From the cell containing the given text, extract its center point as [X, Y] coordinate. 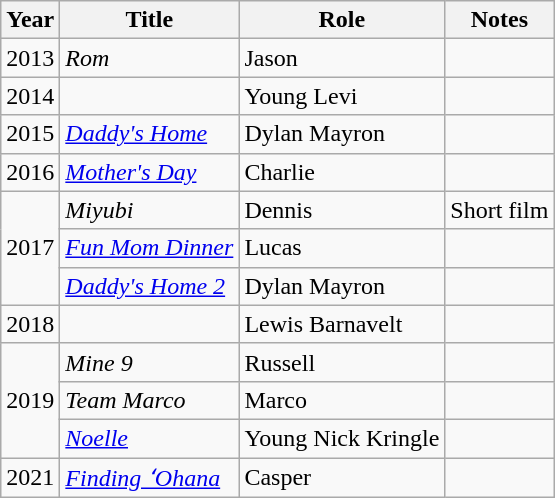
Role [342, 20]
Daddy's Home 2 [150, 286]
Short film [500, 210]
Miyubi [150, 210]
Russell [342, 362]
Mine 9 [150, 362]
Noelle [150, 438]
Young Levi [342, 96]
Jason [342, 58]
Lucas [342, 248]
Lewis Barnavelt [342, 324]
Charlie [342, 172]
Title [150, 20]
Fun Mom Dinner [150, 248]
Dennis [342, 210]
2014 [30, 96]
2013 [30, 58]
Daddy's Home [150, 134]
Mother's Day [150, 172]
Team Marco [150, 400]
2016 [30, 172]
2017 [30, 248]
Year [30, 20]
Rom [150, 58]
Marco [342, 400]
Notes [500, 20]
2021 [30, 478]
2018 [30, 324]
Finding ʻOhana [150, 478]
Casper [342, 478]
2015 [30, 134]
Young Nick Kringle [342, 438]
2019 [30, 400]
